Search for the cell housing the specified text and yield its [x, y] center coordinate. 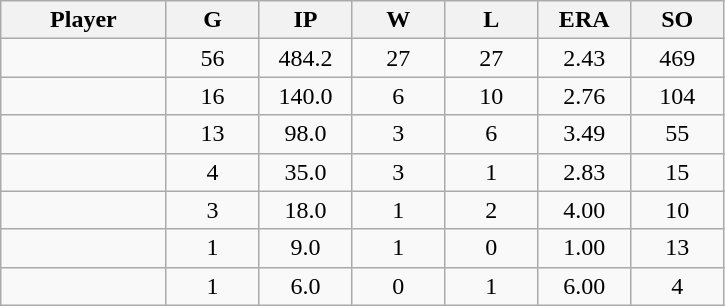
140.0 [306, 96]
2.76 [584, 96]
L [492, 20]
56 [212, 58]
6.0 [306, 286]
G [212, 20]
SO [678, 20]
16 [212, 96]
3.49 [584, 134]
104 [678, 96]
484.2 [306, 58]
IP [306, 20]
18.0 [306, 210]
W [398, 20]
2.43 [584, 58]
4.00 [584, 210]
ERA [584, 20]
2 [492, 210]
55 [678, 134]
Player [84, 20]
35.0 [306, 172]
9.0 [306, 248]
98.0 [306, 134]
6.00 [584, 286]
469 [678, 58]
1.00 [584, 248]
2.83 [584, 172]
15 [678, 172]
